Identify which cell holds the provided text, then report its (X, Y) central coordinate. 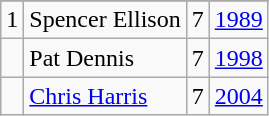
1 (12, 20)
Spencer Ellison (105, 20)
1998 (238, 58)
1989 (238, 20)
2004 (238, 96)
Chris Harris (105, 96)
Pat Dennis (105, 58)
